Pinpoint the cell where the given text exists, returning its (X, Y) midpoint coordinate. 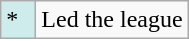
* (18, 20)
Led the league (112, 20)
